Determine the [x, y] coordinate at the center of the cell enclosing the given text.  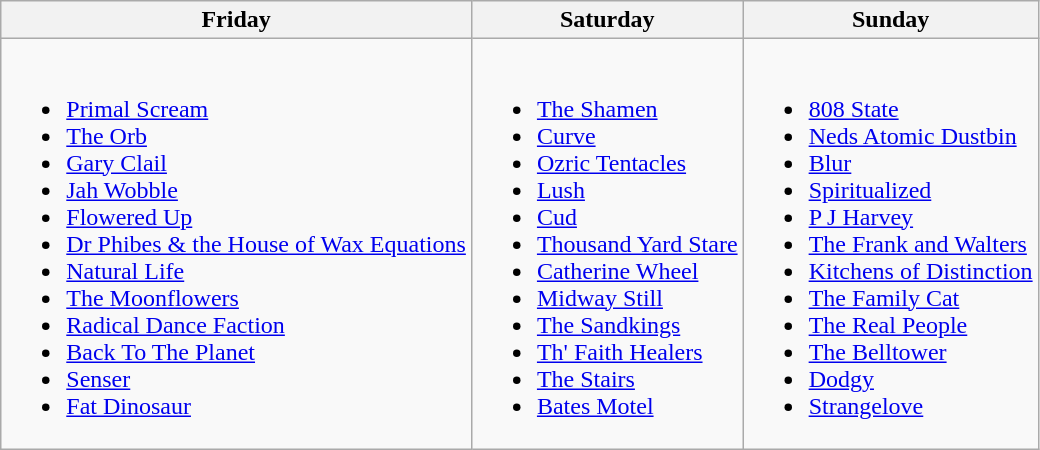
Friday [236, 20]
The ShamenCurveOzric TentaclesLushCudThousand Yard StareCatherine WheelMidway StillThe SandkingsTh' Faith HealersThe StairsBates Motel [607, 244]
Saturday [607, 20]
Sunday [890, 20]
